Return the [X, Y] coordinate for the center point of the cell that contains the specified text.  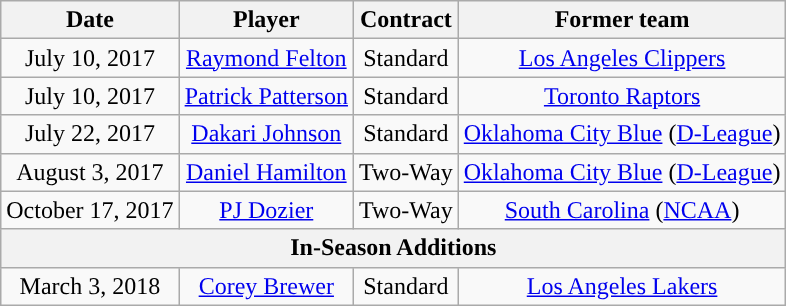
Daniel Hamilton [266, 172]
Raymond Felton [266, 58]
In-Season Additions [394, 248]
PJ Dozier [266, 210]
October 17, 2017 [90, 210]
Contract [406, 20]
Toronto Raptors [622, 96]
South Carolina (NCAA) [622, 210]
Date [90, 20]
July 22, 2017 [90, 134]
Player [266, 20]
Dakari Johnson [266, 134]
Los Angeles Lakers [622, 286]
Los Angeles Clippers [622, 58]
Corey Brewer [266, 286]
Patrick Patterson [266, 96]
August 3, 2017 [90, 172]
March 3, 2018 [90, 286]
Former team [622, 20]
